Detect which cell encompasses the target text, then output its [X, Y] center coordinate. 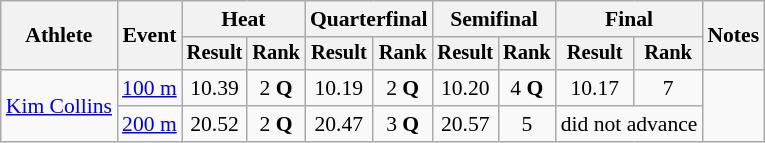
5 [527, 124]
Kim Collins [59, 106]
Final [630, 19]
7 [668, 88]
10.39 [215, 88]
Athlete [59, 36]
10.20 [466, 88]
20.52 [215, 124]
Heat [244, 19]
20.47 [339, 124]
10.19 [339, 88]
200 m [150, 124]
20.57 [466, 124]
10.17 [595, 88]
Semifinal [494, 19]
3 Q [403, 124]
4 Q [527, 88]
100 m [150, 88]
Notes [733, 36]
did not advance [630, 124]
Event [150, 36]
Quarterfinal [369, 19]
